For the text-containing cell, return its midpoint in (x, y) coordinate format. 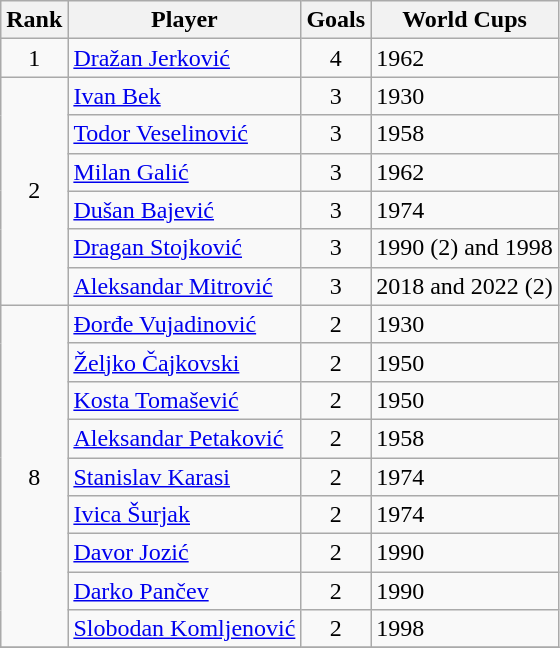
Dušan Bajević (184, 210)
1998 (465, 629)
Todor Veselinović (184, 134)
Slobodan Komljenović (184, 629)
Darko Pančev (184, 591)
2018 and 2022 (2) (465, 286)
Aleksandar Petaković (184, 438)
Player (184, 20)
1 (34, 58)
Davor Jozić (184, 553)
1990 (2) and 1998 (465, 248)
Kosta Tomašević (184, 400)
8 (34, 476)
Rank (34, 20)
Željko Čajkovski (184, 362)
Đorđe Vujadinović (184, 324)
Dražan Jerković (184, 58)
Aleksandar Mitrović (184, 286)
Goals (336, 20)
4 (336, 58)
Ivan Bek (184, 96)
Stanislav Karasi (184, 477)
Ivica Šurjak (184, 515)
World Cups (465, 20)
Dragan Stojković (184, 248)
Milan Galić (184, 172)
